Provide the (x, y) coordinate of the cell's center where the given text is located.  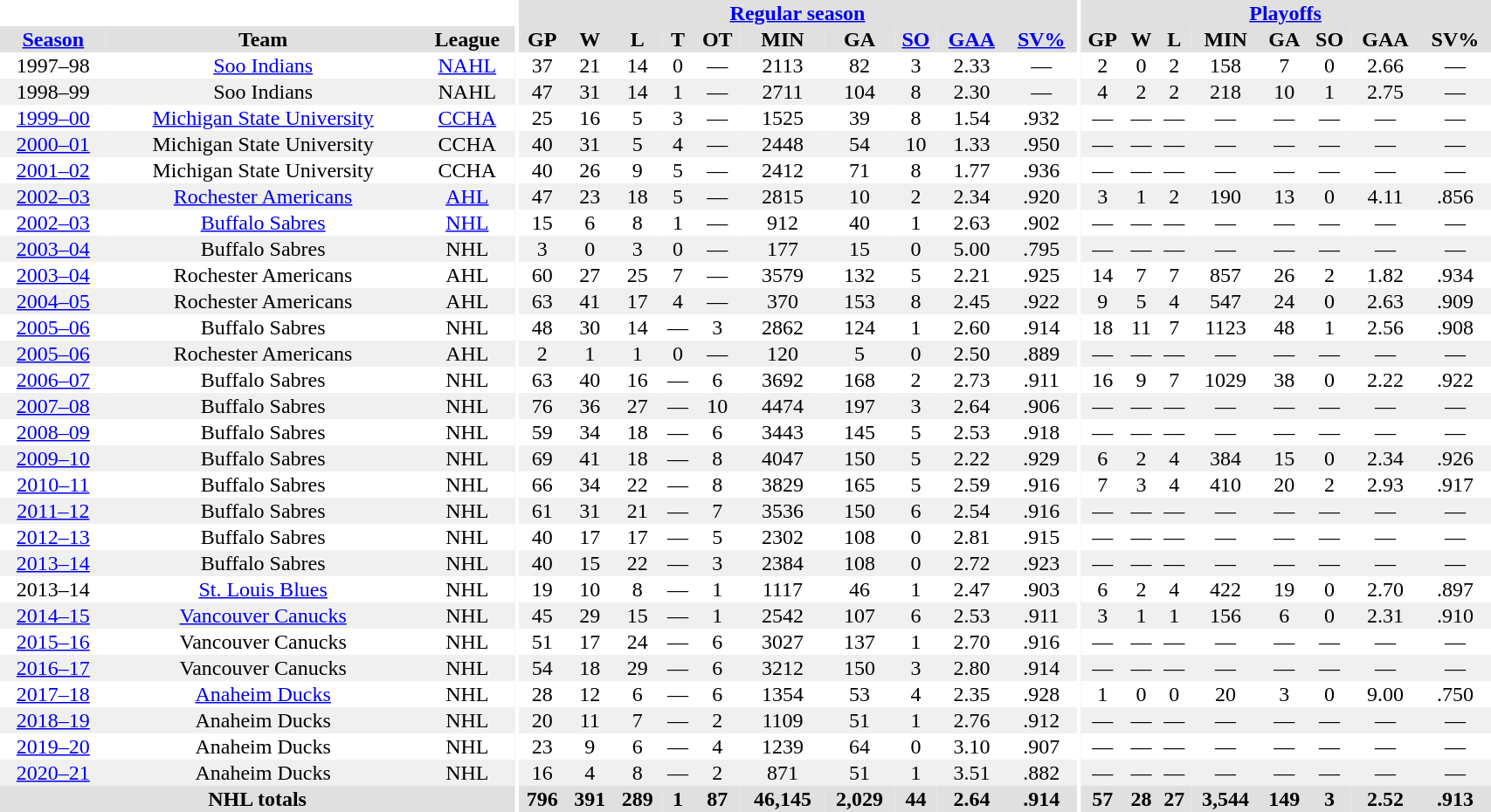
.928 (1041, 694)
64 (859, 747)
2.73 (971, 380)
.923 (1041, 563)
2019–20 (53, 747)
.907 (1041, 747)
3,544 (1225, 799)
League (466, 39)
46,145 (783, 799)
197 (859, 406)
190 (1225, 196)
218 (1225, 92)
1.33 (971, 144)
132 (859, 275)
2.76 (971, 720)
12 (590, 694)
2010–11 (53, 485)
2.93 (1385, 485)
2.66 (1385, 65)
2018–19 (53, 720)
NHL totals (257, 799)
.929 (1041, 458)
3829 (783, 485)
Team (264, 39)
912 (783, 223)
2017–18 (53, 694)
38 (1284, 380)
.906 (1041, 406)
1.77 (971, 170)
.917 (1455, 485)
.925 (1041, 275)
2.60 (971, 327)
2412 (783, 170)
2,029 (859, 799)
2009–10 (53, 458)
168 (859, 380)
2.52 (1385, 799)
.913 (1455, 799)
857 (1225, 275)
2.81 (971, 537)
39 (859, 118)
3.10 (971, 747)
391 (590, 799)
59 (542, 432)
60 (542, 275)
57 (1102, 799)
.909 (1455, 301)
1117 (783, 589)
120 (783, 354)
2.47 (971, 589)
2020–21 (53, 773)
422 (1225, 589)
69 (542, 458)
2448 (783, 144)
158 (1225, 65)
.934 (1455, 275)
1.82 (1385, 275)
.950 (1041, 144)
.750 (1455, 694)
3579 (783, 275)
107 (859, 616)
2001–02 (53, 170)
2113 (783, 65)
2015–16 (53, 642)
796 (542, 799)
4.11 (1385, 196)
2.21 (971, 275)
.889 (1041, 354)
2302 (783, 537)
2.35 (971, 694)
3027 (783, 642)
410 (1225, 485)
3.51 (971, 773)
2.30 (971, 92)
.915 (1041, 537)
2542 (783, 616)
1999–00 (53, 118)
.910 (1455, 616)
1.54 (971, 118)
137 (859, 642)
2.31 (1385, 616)
370 (783, 301)
61 (542, 511)
Season (53, 39)
.912 (1041, 720)
St. Louis Blues (264, 589)
384 (1225, 458)
2384 (783, 563)
153 (859, 301)
3692 (783, 380)
2.45 (971, 301)
3212 (783, 668)
1029 (1225, 380)
2.59 (971, 485)
Regular season (797, 13)
OT (718, 39)
45 (542, 616)
156 (1225, 616)
145 (859, 432)
124 (859, 327)
2.33 (971, 65)
1997–98 (53, 65)
9.00 (1385, 694)
30 (590, 327)
53 (859, 694)
2014–15 (53, 616)
104 (859, 92)
2711 (783, 92)
76 (542, 406)
1998–99 (53, 92)
5.00 (971, 249)
.903 (1041, 589)
87 (718, 799)
.902 (1041, 223)
1525 (783, 118)
2862 (783, 327)
2.80 (971, 668)
1123 (1225, 327)
3536 (783, 511)
4474 (783, 406)
177 (783, 249)
547 (1225, 301)
149 (1284, 799)
2006–07 (53, 380)
.918 (1041, 432)
2.72 (971, 563)
71 (859, 170)
44 (915, 799)
1109 (783, 720)
.908 (1455, 327)
2012–13 (53, 537)
2000–01 (53, 144)
871 (783, 773)
46 (859, 589)
.932 (1041, 118)
.920 (1041, 196)
T (678, 39)
2011–12 (53, 511)
2.56 (1385, 327)
.856 (1455, 196)
.897 (1455, 589)
2007–08 (53, 406)
2016–17 (53, 668)
.926 (1455, 458)
82 (859, 65)
36 (590, 406)
37 (542, 65)
2008–09 (53, 432)
1239 (783, 747)
.882 (1041, 773)
2.75 (1385, 92)
2.54 (971, 511)
1354 (783, 694)
4047 (783, 458)
165 (859, 485)
2815 (783, 196)
2.50 (971, 354)
66 (542, 485)
.936 (1041, 170)
Playoffs (1286, 13)
3443 (783, 432)
13 (1284, 196)
289 (638, 799)
2004–05 (53, 301)
.795 (1041, 249)
